Extract the [X, Y] coordinate from the center of the cell holding the provided text.  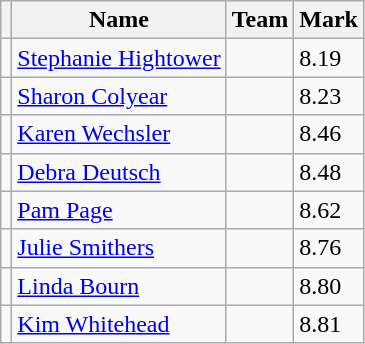
Julie Smithers [119, 248]
8.76 [329, 248]
Team [260, 20]
8.46 [329, 134]
8.81 [329, 324]
8.23 [329, 96]
8.62 [329, 210]
Debra Deutsch [119, 172]
Sharon Colyear [119, 96]
Pam Page [119, 210]
Stephanie Hightower [119, 58]
8.80 [329, 286]
8.48 [329, 172]
Mark [329, 20]
Karen Wechsler [119, 134]
Kim Whitehead [119, 324]
Name [119, 20]
8.19 [329, 58]
Linda Bourn [119, 286]
